Scan for the cell matching the given text and deliver its [x, y] coordinate at center. 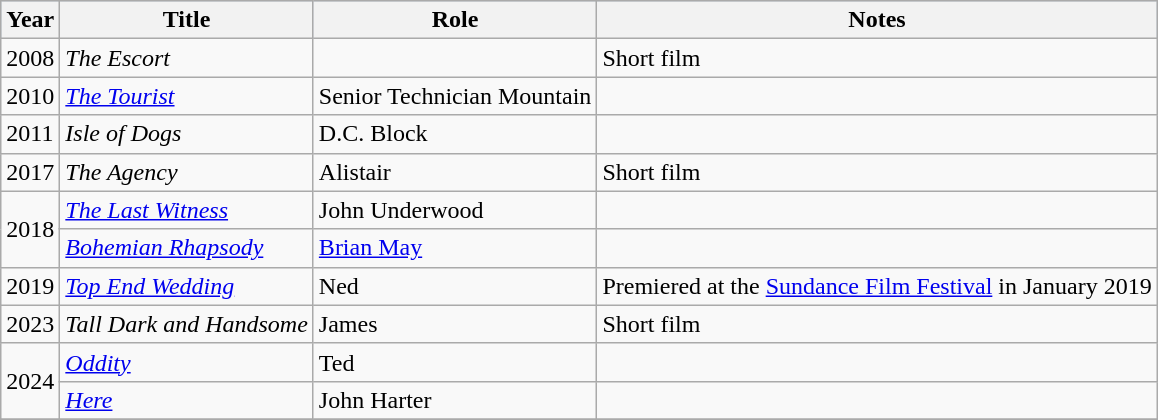
D.C. Block [455, 134]
The Last Witness [187, 210]
2019 [30, 286]
Ted [455, 362]
The Agency [187, 172]
Alistair [455, 172]
2011 [30, 134]
Premiered at the Sundance Film Festival in January 2019 [877, 286]
2008 [30, 58]
Title [187, 20]
Notes [877, 20]
Ned [455, 286]
The Escort [187, 58]
Senior Technician Mountain [455, 96]
Brian May [455, 248]
John Harter [455, 400]
Oddity [187, 362]
The Tourist [187, 96]
Here [187, 400]
2010 [30, 96]
Top End Wedding [187, 286]
2023 [30, 324]
Year [30, 20]
James [455, 324]
2018 [30, 229]
John Underwood [455, 210]
Bohemian Rhapsody [187, 248]
2024 [30, 381]
Isle of Dogs [187, 134]
Tall Dark and Handsome [187, 324]
2017 [30, 172]
Role [455, 20]
